Return the (x, y) coordinate for the center point of the cell that contains the specified text.  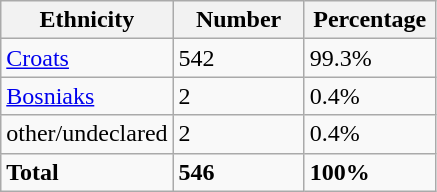
Croats (87, 58)
Number (238, 20)
Total (87, 172)
Percentage (370, 20)
99.3% (370, 58)
542 (238, 58)
546 (238, 172)
100% (370, 172)
Bosniaks (87, 96)
other/undeclared (87, 134)
Ethnicity (87, 20)
